Locate the cell with the specified text and output its (x, y) center coordinate. 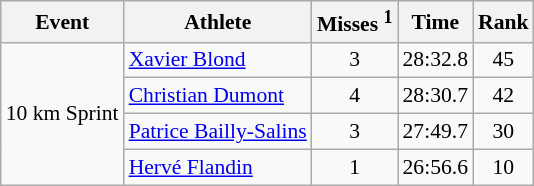
Christian Dumont (218, 96)
Rank (504, 22)
Hervé Flandin (218, 167)
28:32.8 (436, 60)
42 (504, 96)
Misses 1 (355, 22)
10 (504, 167)
Time (436, 22)
27:49.7 (436, 132)
Event (62, 22)
Athlete (218, 22)
26:56.6 (436, 167)
30 (504, 132)
1 (355, 167)
45 (504, 60)
Patrice Bailly-Salins (218, 132)
Xavier Blond (218, 60)
10 km Sprint (62, 113)
4 (355, 96)
28:30.7 (436, 96)
